Find where the given text appears and provide that cell's center as [x, y] coordinate. 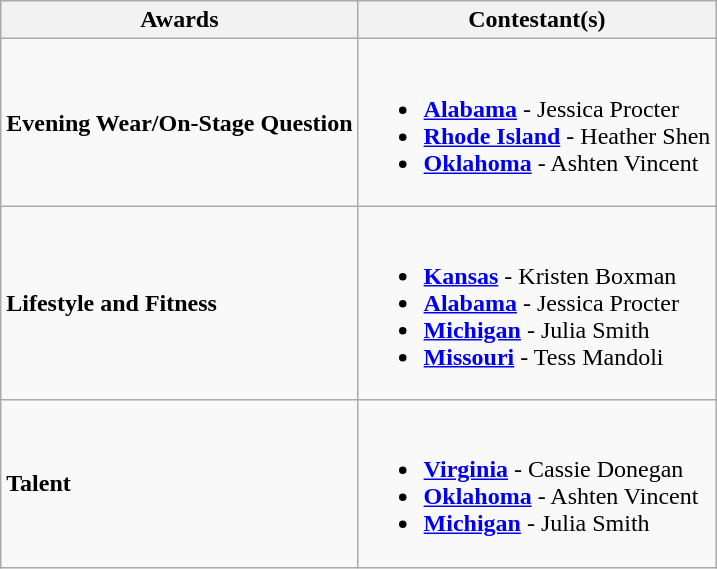
Awards [180, 20]
Kansas - Kristen Boxman Alabama - Jessica Procter Michigan - Julia Smith Missouri - Tess Mandoli [537, 303]
Contestant(s) [537, 20]
Alabama - Jessica Procter Rhode Island - Heather Shen Oklahoma - Ashten Vincent [537, 122]
Evening Wear/On-Stage Question [180, 122]
Talent [180, 484]
Virginia - Cassie Donegan Oklahoma - Ashten Vincent Michigan - Julia Smith [537, 484]
Lifestyle and Fitness [180, 303]
